From the cell containing the given text, extract its center point as [X, Y] coordinate. 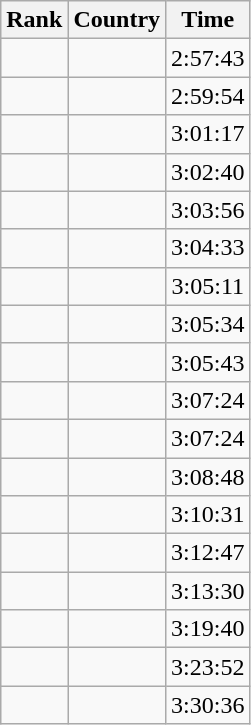
3:30:36 [208, 705]
3:02:40 [208, 172]
2:59:54 [208, 96]
3:05:11 [208, 286]
3:04:33 [208, 248]
Rank [34, 20]
3:05:43 [208, 362]
Time [208, 20]
3:08:48 [208, 477]
3:23:52 [208, 667]
3:19:40 [208, 629]
3:01:17 [208, 134]
3:12:47 [208, 553]
3:05:34 [208, 324]
3:03:56 [208, 210]
Country [117, 20]
3:13:30 [208, 591]
2:57:43 [208, 58]
3:10:31 [208, 515]
